Detect which cell encompasses the target text, then output its (X, Y) center coordinate. 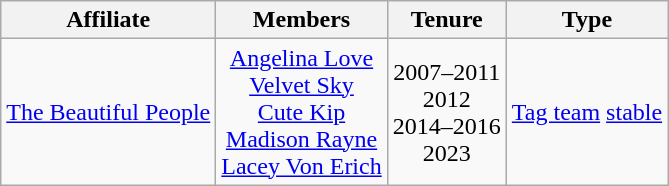
The Beautiful People (108, 112)
Tenure (446, 20)
Members (302, 20)
Affiliate (108, 20)
Type (586, 20)
Angelina LoveVelvet SkyCute KipMadison RayneLacey Von Erich (302, 112)
Tag team stable (586, 112)
2007–201120122014–20162023 (446, 112)
